Output the (X, Y) coordinate of the center of the cell containing the given text.  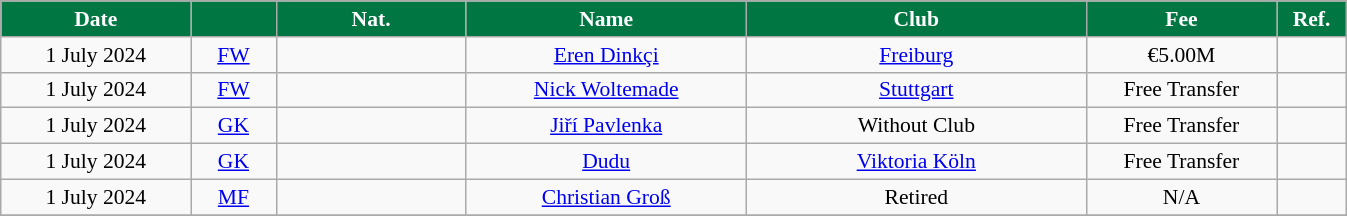
Freiburg (916, 55)
€5.00M (1181, 55)
Viktoria Köln (916, 162)
Eren Dinkçi (606, 55)
Ref. (1311, 19)
Nick Woltemade (606, 90)
Christian Groß (606, 197)
Fee (1181, 19)
Retired (916, 197)
Club (916, 19)
MF (234, 197)
Jiří Pavlenka (606, 126)
Date (96, 19)
N/A (1181, 197)
Nat. (371, 19)
Stuttgart (916, 90)
Without Club (916, 126)
Name (606, 19)
Dudu (606, 162)
